Determine the (x, y) coordinate at the center of the cell enclosing the given text.  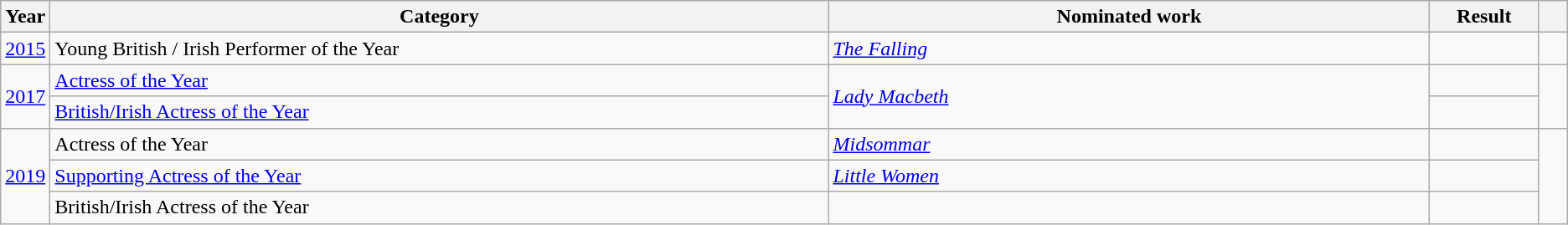
Lady Macbeth (1129, 96)
Supporting Actress of the Year (439, 176)
Category (439, 17)
Young British / Irish Performer of the Year (439, 49)
Little Women (1129, 176)
2015 (25, 49)
2017 (25, 96)
The Falling (1129, 49)
Result (1484, 17)
2019 (25, 176)
Year (25, 17)
Nominated work (1129, 17)
Midsommar (1129, 144)
